Find where the given text appears and provide that cell's center as (X, Y) coordinate. 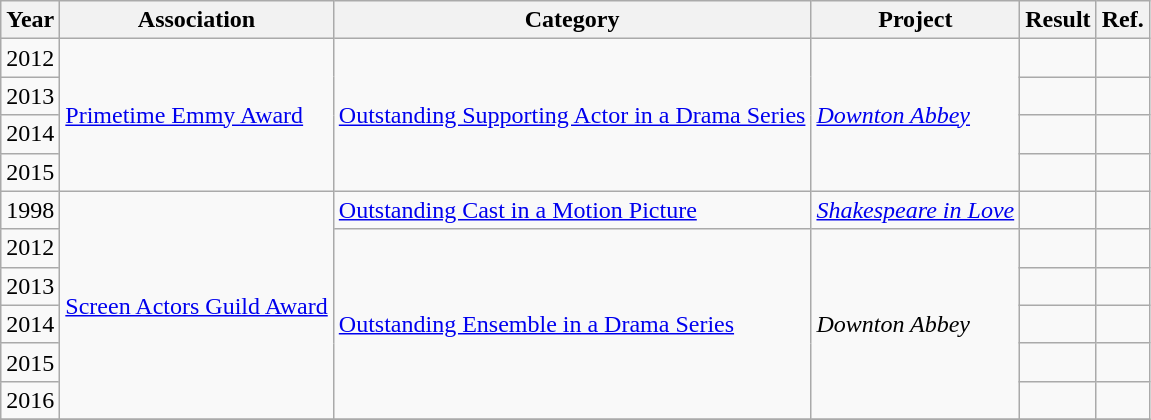
Result (1058, 20)
Screen Actors Guild Award (196, 305)
Shakespeare in Love (916, 210)
Project (916, 20)
Ref. (1122, 20)
Outstanding Supporting Actor in a Drama Series (572, 115)
Outstanding Cast in a Motion Picture (572, 210)
2016 (30, 400)
Year (30, 20)
Outstanding Ensemble in a Drama Series (572, 324)
Category (572, 20)
Association (196, 20)
1998 (30, 210)
Primetime Emmy Award (196, 115)
